Capture the cell that displays the provided text and extract its [X, Y] central coordinate. 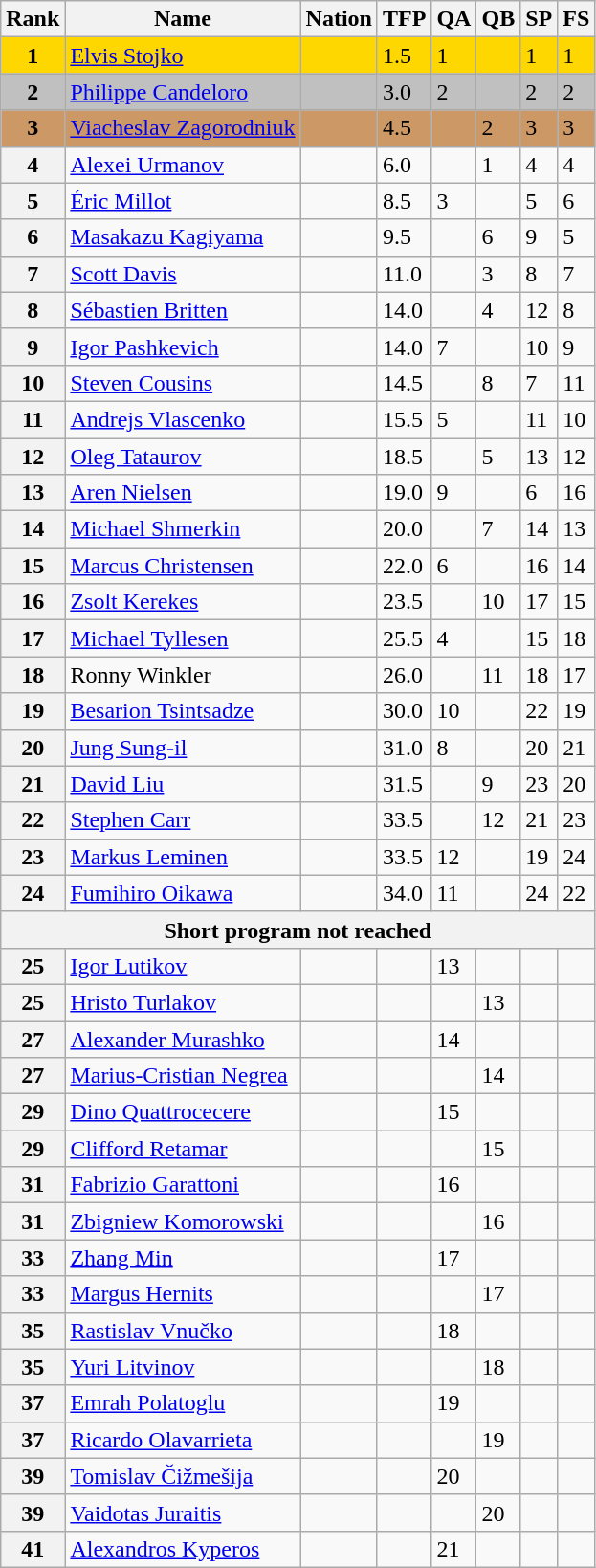
31.0 [404, 748]
Scott Davis [183, 274]
18.5 [404, 457]
31.5 [404, 784]
Hristo Turlakov [183, 1002]
4.5 [404, 128]
26.0 [404, 675]
Besarion Tsintsadze [183, 711]
Alexei Urmanov [183, 165]
Rank [33, 19]
8.5 [404, 201]
Yuri Litvinov [183, 1367]
Andrejs Vlascenko [183, 419]
Zbigniew Komorowski [183, 1221]
FS [576, 19]
QA [453, 19]
Marius-Cristian Negrea [183, 1076]
Emrah Polatoglu [183, 1403]
Name [183, 19]
Igor Lutikov [183, 966]
Markus Leminen [183, 857]
Igor Pashkevich [183, 347]
Vaidotas Juraitis [183, 1512]
3.0 [404, 92]
Jung Sung-il [183, 748]
20.0 [404, 529]
14.5 [404, 383]
34.0 [404, 893]
19.0 [404, 493]
Fumihiro Oikawa [183, 893]
Masakazu Kagiyama [183, 237]
Stephen Carr [183, 820]
9.5 [404, 237]
Philippe Candeloro [183, 92]
Ricardo Olavarrieta [183, 1440]
Aren Nielsen [183, 493]
Michael Tyllesen [183, 638]
Nation [339, 19]
25.5 [404, 638]
SP [540, 19]
30.0 [404, 711]
1.5 [404, 56]
Zsolt Kerekes [183, 602]
Tomislav Čižmešija [183, 1476]
Alexandros Kyperos [183, 1549]
Zhang Min [183, 1258]
Dino Quattrocecere [183, 1112]
15.5 [404, 419]
Alexander Murashko [183, 1039]
Elvis Stojko [183, 56]
Fabrizio Garattoni [183, 1185]
23.5 [404, 602]
Michael Shmerkin [183, 529]
Oleg Tataurov [183, 457]
Ronny Winkler [183, 675]
Steven Cousins [183, 383]
Viacheslav Zagorodniuk [183, 128]
22.0 [404, 566]
Rastislav Vnučko [183, 1331]
David Liu [183, 784]
6.0 [404, 165]
TFP [404, 19]
41 [33, 1549]
Short program not reached [298, 930]
Clifford Retamar [183, 1149]
11.0 [404, 274]
QB [498, 19]
Margus Hernits [183, 1294]
Éric Millot [183, 201]
Marcus Christensen [183, 566]
Sébastien Britten [183, 310]
